Extract the [x, y] coordinate from the center of the cell holding the provided text.  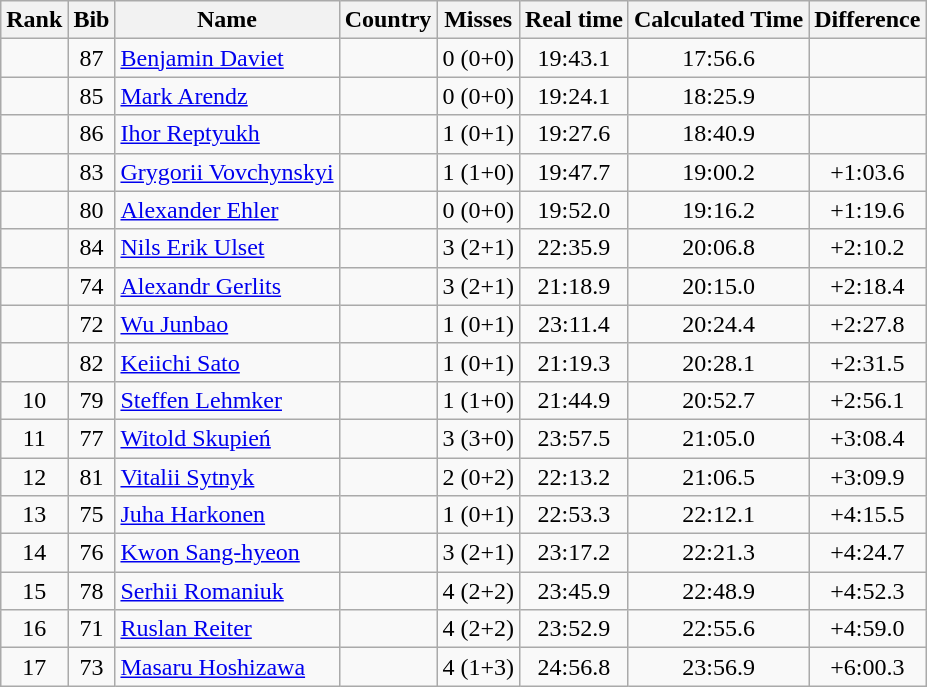
23:45.9 [574, 591]
+6:00.3 [868, 667]
86 [92, 134]
22:48.9 [718, 591]
22:13.2 [574, 477]
+1:03.6 [868, 172]
16 [34, 629]
Ruslan Reiter [227, 629]
72 [92, 324]
Alexandr Gerlits [227, 286]
Wu Junbao [227, 324]
Nils Erik Ulset [227, 248]
+2:27.8 [868, 324]
Keiichi Sato [227, 362]
81 [92, 477]
2 (0+2) [478, 477]
22:53.3 [574, 515]
Benjamin Daviet [227, 58]
76 [92, 553]
Calculated Time [718, 20]
4 (1+3) [478, 667]
20:15.0 [718, 286]
+4:24.7 [868, 553]
+4:52.3 [868, 591]
+2:10.2 [868, 248]
21:18.9 [574, 286]
22:12.1 [718, 515]
Masaru Hoshizawa [227, 667]
20:24.4 [718, 324]
3 (3+0) [478, 438]
Real time [574, 20]
84 [92, 248]
78 [92, 591]
20:28.1 [718, 362]
22:21.3 [718, 553]
Grygorii Vovchynskyi [227, 172]
21:19.3 [574, 362]
22:35.9 [574, 248]
+1:19.6 [868, 210]
Difference [868, 20]
77 [92, 438]
+2:56.1 [868, 400]
Bib [92, 20]
23:56.9 [718, 667]
Steffen Lehmker [227, 400]
15 [34, 591]
18:25.9 [718, 96]
79 [92, 400]
19:52.0 [574, 210]
23:52.9 [574, 629]
Name [227, 20]
17 [34, 667]
83 [92, 172]
19:43.1 [574, 58]
12 [34, 477]
80 [92, 210]
14 [34, 553]
23:11.4 [574, 324]
74 [92, 286]
87 [92, 58]
22:55.6 [718, 629]
24:56.8 [574, 667]
+3:08.4 [868, 438]
Misses [478, 20]
19:16.2 [718, 210]
23:57.5 [574, 438]
19:24.1 [574, 96]
Ihor Reptyukh [227, 134]
20:06.8 [718, 248]
Serhii Romaniuk [227, 591]
Juha Harkonen [227, 515]
19:00.2 [718, 172]
Rank [34, 20]
Country [388, 20]
19:47.7 [574, 172]
+2:18.4 [868, 286]
Vitalii Sytnyk [227, 477]
11 [34, 438]
20:52.7 [718, 400]
85 [92, 96]
21:06.5 [718, 477]
Witold Skupień [227, 438]
73 [92, 667]
Mark Arendz [227, 96]
Alexander Ehler [227, 210]
19:27.6 [574, 134]
82 [92, 362]
+4:59.0 [868, 629]
+4:15.5 [868, 515]
18:40.9 [718, 134]
10 [34, 400]
71 [92, 629]
+3:09.9 [868, 477]
75 [92, 515]
+2:31.5 [868, 362]
17:56.6 [718, 58]
23:17.2 [574, 553]
13 [34, 515]
21:44.9 [574, 400]
21:05.0 [718, 438]
Kwon Sang-hyeon [227, 553]
